Search for the cell housing the specified text and yield its (x, y) center coordinate. 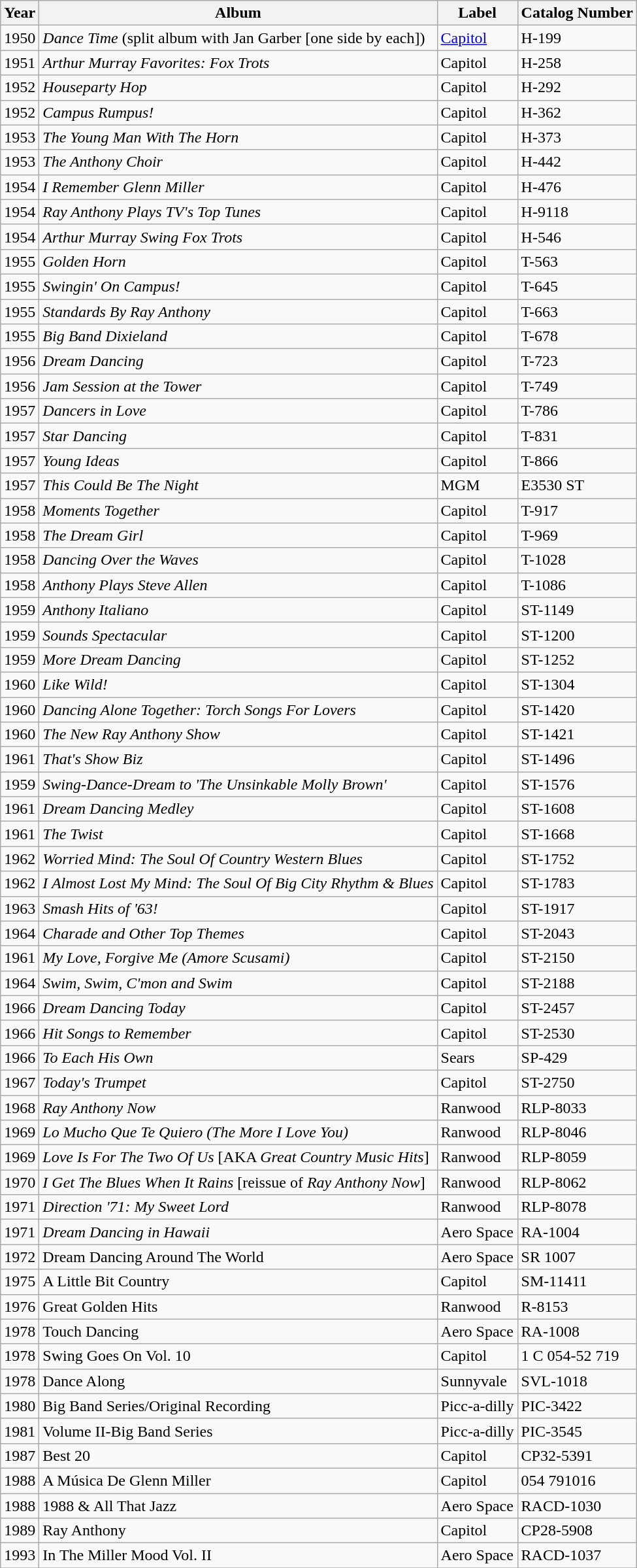
ST-1304 (577, 684)
Worried Mind: The Soul Of Country Western Blues (238, 859)
Dream Dancing Around The World (238, 1257)
H-9118 (577, 212)
Ray Anthony Plays TV's Top Tunes (238, 212)
Star Dancing (238, 436)
RACD-1037 (577, 1556)
Sunnyvale (477, 1381)
1970 (20, 1182)
T-563 (577, 261)
Anthony Plays Steve Allen (238, 585)
RLP-8059 (577, 1158)
ST-1608 (577, 809)
1963 (20, 909)
The Young Man With The Horn (238, 137)
RLP-8062 (577, 1182)
RA-1008 (577, 1331)
Swing Goes On Vol. 10 (238, 1356)
Charade and Other Top Themes (238, 933)
Dancing Over the Waves (238, 560)
1976 (20, 1307)
RLP-8078 (577, 1207)
Smash Hits of '63! (238, 909)
Arthur Murray Favorites: Fox Trots (238, 63)
Dream Dancing in Hawaii (238, 1232)
ST-2750 (577, 1082)
RLP-8046 (577, 1133)
T-1028 (577, 560)
Ray Anthony Now (238, 1108)
1980 (20, 1406)
This Could Be The Night (238, 486)
ST-2043 (577, 933)
ST-1783 (577, 884)
Today's Trumpet (238, 1082)
1951 (20, 63)
SR 1007 (577, 1257)
CP32-5391 (577, 1456)
ST-1496 (577, 759)
Year (20, 13)
Best 20 (238, 1456)
In The Miller Mood Vol. II (238, 1556)
Great Golden Hits (238, 1307)
ST-1752 (577, 859)
I Almost Lost My Mind: The Soul Of Big City Rhythm & Blues (238, 884)
The New Ray Anthony Show (238, 735)
Young Ideas (238, 461)
1968 (20, 1108)
Volume II-Big Band Series (238, 1431)
T-678 (577, 337)
1972 (20, 1257)
H-546 (577, 237)
T-866 (577, 461)
I Get The Blues When It Rains [reissue of Ray Anthony Now] (238, 1182)
Dream Dancing (238, 361)
SM-11411 (577, 1282)
1993 (20, 1556)
1987 (20, 1456)
Dance Along (238, 1381)
1989 (20, 1531)
RLP-8033 (577, 1108)
1950 (20, 38)
Houseparty Hop (238, 88)
Like Wild! (238, 684)
T-1086 (577, 585)
Big Band Series/Original Recording (238, 1406)
Ray Anthony (238, 1531)
RACD-1030 (577, 1505)
Catalog Number (577, 13)
T-969 (577, 535)
H-258 (577, 63)
ST-2530 (577, 1033)
I Remember Glenn Miller (238, 187)
ST-1576 (577, 784)
T-723 (577, 361)
H-442 (577, 162)
Sounds Spectacular (238, 635)
1981 (20, 1431)
Swing-Dance-Dream to 'The Unsinkable Molly Brown' (238, 784)
Lo Mucho Que Te Quiero (The More I Love You) (238, 1133)
ST-1252 (577, 659)
1967 (20, 1082)
H-292 (577, 88)
ST-1420 (577, 709)
The Anthony Choir (238, 162)
MGM (477, 486)
CP28-5908 (577, 1531)
E3530 ST (577, 486)
Love Is For The Two Of Us [AKA Great Country Music Hits] (238, 1158)
That's Show Biz (238, 759)
A Música De Glenn Miller (238, 1480)
SVL-1018 (577, 1381)
A Little Bit Country (238, 1282)
R-8153 (577, 1307)
ST-1200 (577, 635)
Dream Dancing Medley (238, 809)
The Twist (238, 834)
To Each His Own (238, 1058)
1 C 054-52 719 (577, 1356)
Dancers in Love (238, 411)
Album (238, 13)
Dancing Alone Together: Torch Songs For Lovers (238, 709)
Direction '71: My Sweet Lord (238, 1207)
Golden Horn (238, 261)
T-786 (577, 411)
PIC-3545 (577, 1431)
Big Band Dixieland (238, 337)
T-645 (577, 286)
More Dream Dancing (238, 659)
H-199 (577, 38)
PIC-3422 (577, 1406)
ST-2188 (577, 983)
RA-1004 (577, 1232)
ST-2150 (577, 958)
Dance Time (split album with Jan Garber [one side by each]) (238, 38)
The Dream Girl (238, 535)
Swingin' On Campus! (238, 286)
H-362 (577, 112)
T-831 (577, 436)
H-476 (577, 187)
Hit Songs to Remember (238, 1033)
Sears (477, 1058)
ST-1668 (577, 834)
1975 (20, 1282)
ST-2457 (577, 1008)
ST-1917 (577, 909)
ST-1421 (577, 735)
054 791016 (577, 1480)
Swim, Swim, C'mon and Swim (238, 983)
Dream Dancing Today (238, 1008)
Jam Session at the Tower (238, 386)
Anthony Italiano (238, 610)
Touch Dancing (238, 1331)
Label (477, 13)
T-663 (577, 312)
1988 & All That Jazz (238, 1505)
Standards By Ray Anthony (238, 312)
T-749 (577, 386)
Arthur Murray Swing Fox Trots (238, 237)
T-917 (577, 510)
My Love, Forgive Me (Amore Scusami) (238, 958)
ST-1149 (577, 610)
H-373 (577, 137)
Campus Rumpus! (238, 112)
Moments Together (238, 510)
SP-429 (577, 1058)
